Extract the (X, Y) coordinate from the center of the cell holding the provided text.  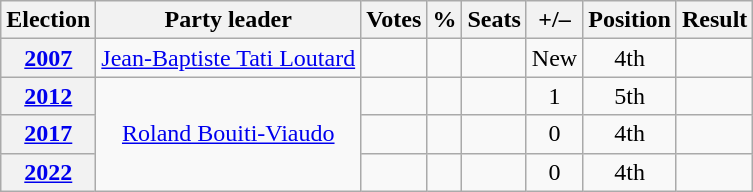
Party leader (228, 20)
Result (714, 20)
5th (630, 96)
2012 (48, 96)
2007 (48, 58)
Roland Bouiti-Viaudo (228, 134)
2017 (48, 134)
% (444, 20)
+/– (554, 20)
New (554, 58)
1 (554, 96)
Jean-Baptiste Tati Loutard (228, 58)
Votes (394, 20)
2022 (48, 172)
Seats (494, 20)
Election (48, 20)
Position (630, 20)
